Provide the (x, y) coordinate of the cell's center where the given text is located.  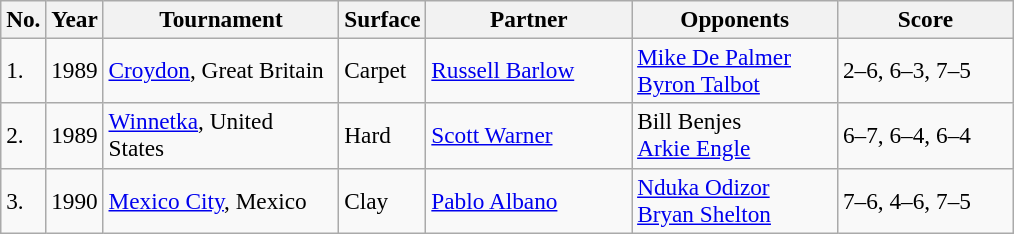
Carpet (382, 70)
6–7, 6–4, 6–4 (926, 136)
Mexico City, Mexico (221, 200)
Clay (382, 200)
No. (24, 19)
2. (24, 136)
7–6, 4–6, 7–5 (926, 200)
Scott Warner (529, 136)
Pablo Albano (529, 200)
1. (24, 70)
Score (926, 19)
1990 (74, 200)
Year (74, 19)
Hard (382, 136)
2–6, 6–3, 7–5 (926, 70)
Nduka Odizor Bryan Shelton (735, 200)
Bill Benjes Arkie Engle (735, 136)
Opponents (735, 19)
Surface (382, 19)
Russell Barlow (529, 70)
3. (24, 200)
Partner (529, 19)
Tournament (221, 19)
Winnetka, United States (221, 136)
Croydon, Great Britain (221, 70)
Mike De Palmer Byron Talbot (735, 70)
